Return [X, Y] of the center of cell containing provided text 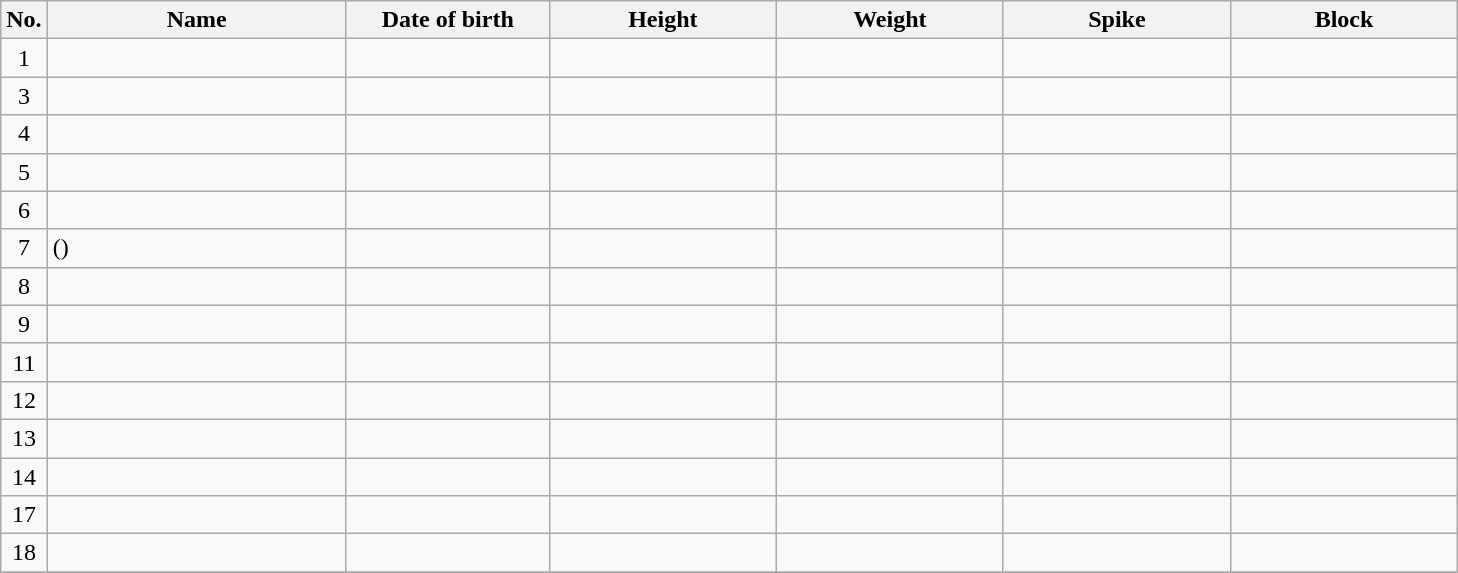
14 [24, 477]
4 [24, 134]
18 [24, 553]
17 [24, 515]
Spike [1116, 20]
13 [24, 438]
8 [24, 286]
11 [24, 362]
7 [24, 248]
Block [1344, 20]
Date of birth [448, 20]
9 [24, 324]
Name [196, 20]
3 [24, 96]
() [196, 248]
Weight [890, 20]
No. [24, 20]
Height [662, 20]
1 [24, 58]
6 [24, 210]
12 [24, 400]
5 [24, 172]
